Provide the (X, Y) coordinate of the cell's center where the given text is located.  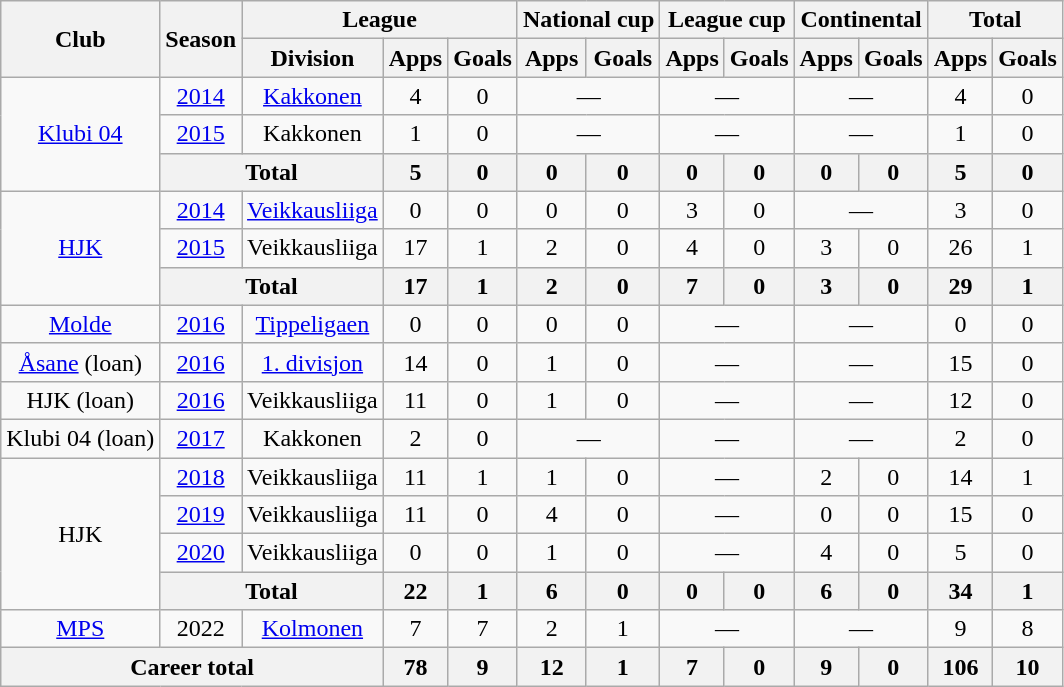
Club (80, 39)
Continental (861, 20)
26 (960, 248)
Molde (80, 324)
2017 (201, 438)
34 (960, 591)
League (380, 20)
29 (960, 286)
78 (415, 667)
2022 (201, 629)
1. divisjon (313, 362)
MPS (80, 629)
National cup (588, 20)
Klubi 04 (80, 134)
Åsane (loan) (80, 362)
2020 (201, 553)
Kolmonen (313, 629)
8 (1028, 629)
Klubi 04 (loan) (80, 438)
Tippeligaen (313, 324)
Season (201, 39)
Division (313, 58)
Career total (192, 667)
22 (415, 591)
2019 (201, 515)
League cup (727, 20)
10 (1028, 667)
HJK (loan) (80, 400)
2018 (201, 477)
106 (960, 667)
